Pinpoint the cell where the given text exists, returning its [X, Y] midpoint coordinate. 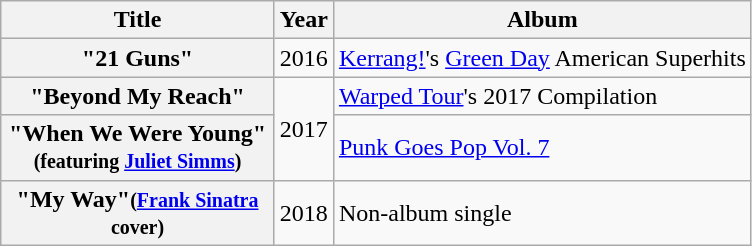
Warped Tour's 2017 Compilation [542, 96]
"21 Guns" [138, 58]
Kerrang!'s Green Day American Superhits [542, 58]
2018 [304, 212]
Album [542, 20]
Year [304, 20]
Punk Goes Pop Vol. 7 [542, 148]
2017 [304, 128]
Non-album single [542, 212]
"My Way"(Frank Sinatra cover) [138, 212]
"Beyond My Reach" [138, 96]
Title [138, 20]
"When We Were Young"(featuring Juliet Simms) [138, 148]
2016 [304, 58]
